From the cell containing the given text, extract its center point as (X, Y) coordinate. 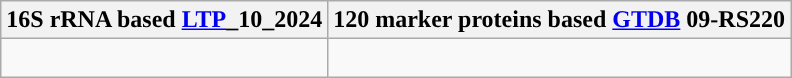
16S rRNA based LTP_10_2024 (164, 20)
120 marker proteins based GTDB 09-RS220 (560, 20)
